Detect which cell encompasses the target text, then output its [X, Y] center coordinate. 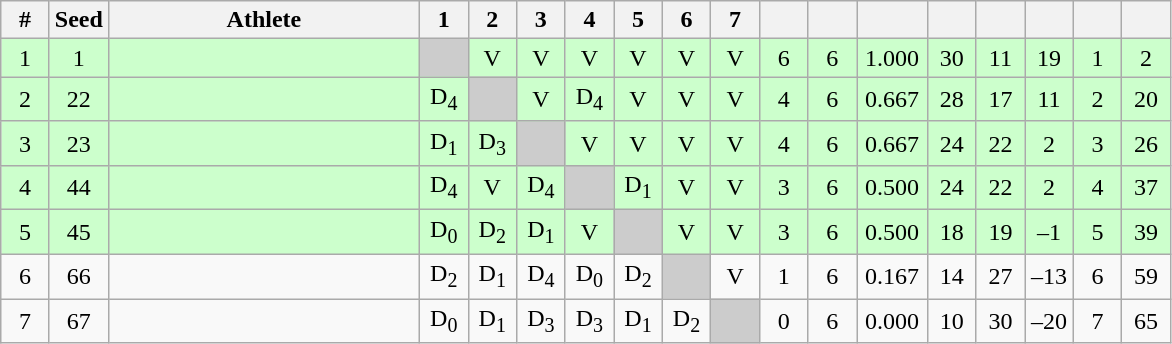
67 [78, 321]
1.000 [892, 58]
45 [78, 232]
28 [952, 99]
26 [1146, 143]
65 [1146, 321]
27 [1000, 276]
17 [1000, 99]
# [26, 20]
18 [952, 232]
66 [78, 276]
–13 [1050, 276]
10 [952, 321]
37 [1146, 188]
44 [78, 188]
14 [952, 276]
59 [1146, 276]
39 [1146, 232]
–20 [1050, 321]
0.000 [892, 321]
0.167 [892, 276]
0 [784, 321]
20 [1146, 99]
Athlete [264, 20]
23 [78, 143]
–1 [1050, 232]
Seed [78, 20]
